Scan for the cell matching the given text and deliver its (X, Y) coordinate at center. 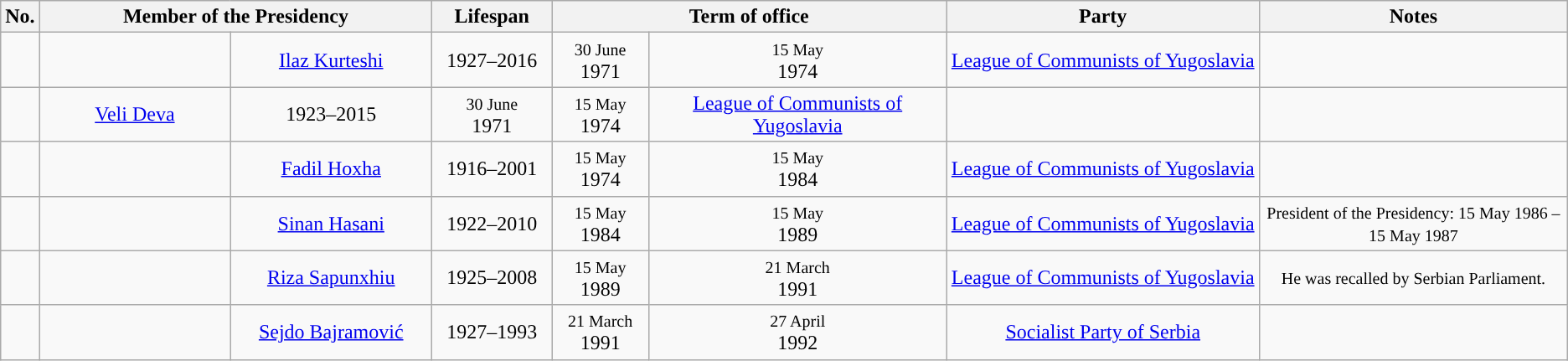
Riza Sapunxhiu (332, 278)
Term of office (749, 17)
Veli Deva (134, 114)
Member of the Presidency (236, 17)
1922–2010 (493, 223)
Sinan Hasani (332, 223)
27 April1992 (797, 332)
Lifespan (493, 17)
1925–2008 (493, 278)
Sejdo Bajramović (332, 332)
1927–2016 (493, 60)
Ilaz Kurteshi (332, 60)
Party (1103, 17)
Fadil Hoxha (332, 169)
1923–2015 (332, 114)
1927–1993 (493, 332)
No. (20, 17)
1916–2001 (493, 169)
He was recalled by Serbian Parliament. (1414, 278)
Notes (1414, 17)
President of the Presidency: 15 May 1986 – 15 May 1987 (1414, 223)
Socialist Party of Serbia (1103, 332)
